Capture the cell that displays the provided text and extract its [X, Y] central coordinate. 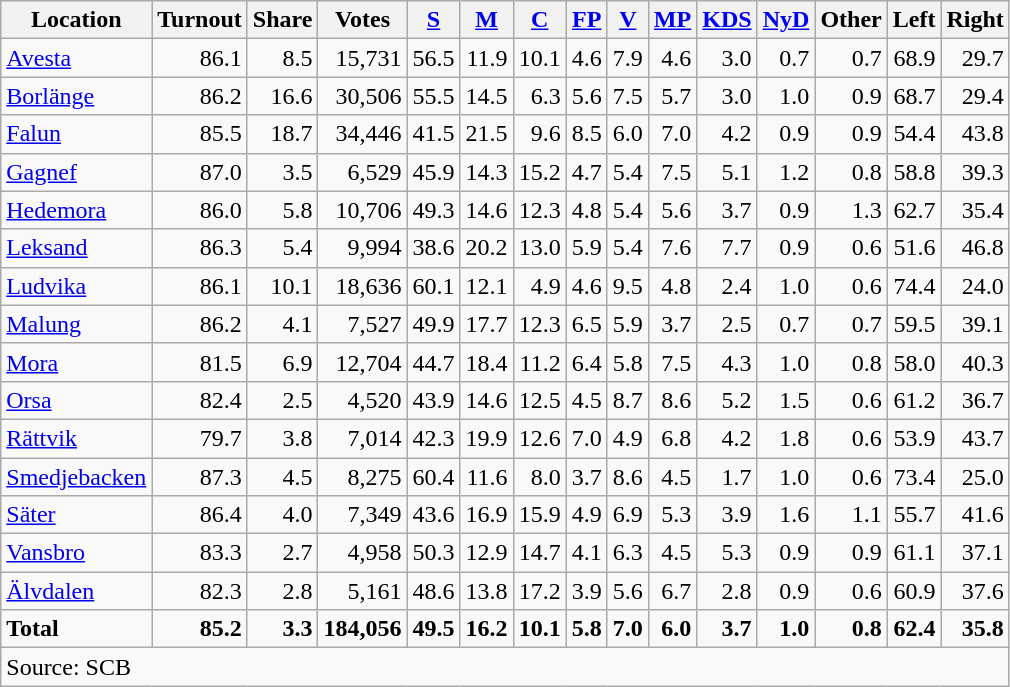
6,529 [362, 172]
54.4 [914, 134]
14.3 [486, 172]
1.3 [851, 210]
29.7 [975, 58]
74.4 [914, 286]
8,275 [362, 477]
55.5 [434, 96]
86.0 [200, 210]
44.7 [434, 362]
6.8 [672, 438]
6.4 [586, 362]
51.6 [914, 248]
3.8 [282, 438]
Falun [76, 134]
41.5 [434, 134]
48.6 [434, 591]
MP [672, 20]
Smedjebacken [76, 477]
16.6 [282, 96]
KDS [727, 20]
42.3 [434, 438]
37.6 [975, 591]
53.9 [914, 438]
85.2 [200, 629]
7,014 [362, 438]
3.5 [282, 172]
2.4 [727, 286]
7,349 [362, 515]
35.4 [975, 210]
Ludvika [76, 286]
6.5 [586, 324]
83.3 [200, 553]
Source: SCB [506, 667]
M [486, 20]
Right [975, 20]
68.9 [914, 58]
12.6 [540, 438]
45.9 [434, 172]
38.6 [434, 248]
86.4 [200, 515]
43.6 [434, 515]
82.3 [200, 591]
Säter [76, 515]
50.3 [434, 553]
4,520 [362, 400]
16.9 [486, 515]
Gagnef [76, 172]
17.7 [486, 324]
17.2 [540, 591]
30,506 [362, 96]
Malung [76, 324]
FP [586, 20]
Orsa [76, 400]
7,527 [362, 324]
86.3 [200, 248]
Left [914, 20]
12.9 [486, 553]
39.3 [975, 172]
2.7 [282, 553]
9.5 [628, 286]
60.4 [434, 477]
1.6 [786, 515]
19.9 [486, 438]
15.9 [540, 515]
49.9 [434, 324]
55.7 [914, 515]
15,731 [362, 58]
59.5 [914, 324]
14.5 [486, 96]
35.8 [975, 629]
20.2 [486, 248]
Hedemora [76, 210]
1.2 [786, 172]
34,446 [362, 134]
15.2 [540, 172]
12,704 [362, 362]
37.1 [975, 553]
V [628, 20]
1.7 [727, 477]
13.8 [486, 591]
4.7 [586, 172]
43.7 [975, 438]
39.1 [975, 324]
18.7 [282, 134]
11.2 [540, 362]
S [434, 20]
11.6 [486, 477]
43.9 [434, 400]
13.0 [540, 248]
1.1 [851, 515]
87.3 [200, 477]
12.1 [486, 286]
14.7 [540, 553]
7.7 [727, 248]
C [540, 20]
9.6 [540, 134]
184,056 [362, 629]
Share [282, 20]
68.7 [914, 96]
87.0 [200, 172]
29.4 [975, 96]
Vansbro [76, 553]
5.2 [727, 400]
9,994 [362, 248]
61.1 [914, 553]
62.7 [914, 210]
Leksand [76, 248]
Turnout [200, 20]
Mora [76, 362]
Total [76, 629]
1.8 [786, 438]
8.7 [628, 400]
36.7 [975, 400]
62.4 [914, 629]
Other [851, 20]
49.5 [434, 629]
3.3 [282, 629]
49.3 [434, 210]
Votes [362, 20]
5,161 [362, 591]
60.1 [434, 286]
43.8 [975, 134]
18.4 [486, 362]
41.6 [975, 515]
4,958 [362, 553]
46.8 [975, 248]
Älvdalen [76, 591]
85.5 [200, 134]
25.0 [975, 477]
6.7 [672, 591]
4.3 [727, 362]
1.5 [786, 400]
7.6 [672, 248]
40.3 [975, 362]
60.9 [914, 591]
Avesta [76, 58]
21.5 [486, 134]
10,706 [362, 210]
4.0 [282, 515]
5.7 [672, 96]
81.5 [200, 362]
12.5 [540, 400]
8.0 [540, 477]
18,636 [362, 286]
56.5 [434, 58]
73.4 [914, 477]
58.8 [914, 172]
61.2 [914, 400]
Location [76, 20]
11.9 [486, 58]
24.0 [975, 286]
16.2 [486, 629]
82.4 [200, 400]
7.9 [628, 58]
Rättvik [76, 438]
5.1 [727, 172]
Borlänge [76, 96]
58.0 [914, 362]
79.7 [200, 438]
NyD [786, 20]
